From the cell containing the given text, extract its center point as (X, Y) coordinate. 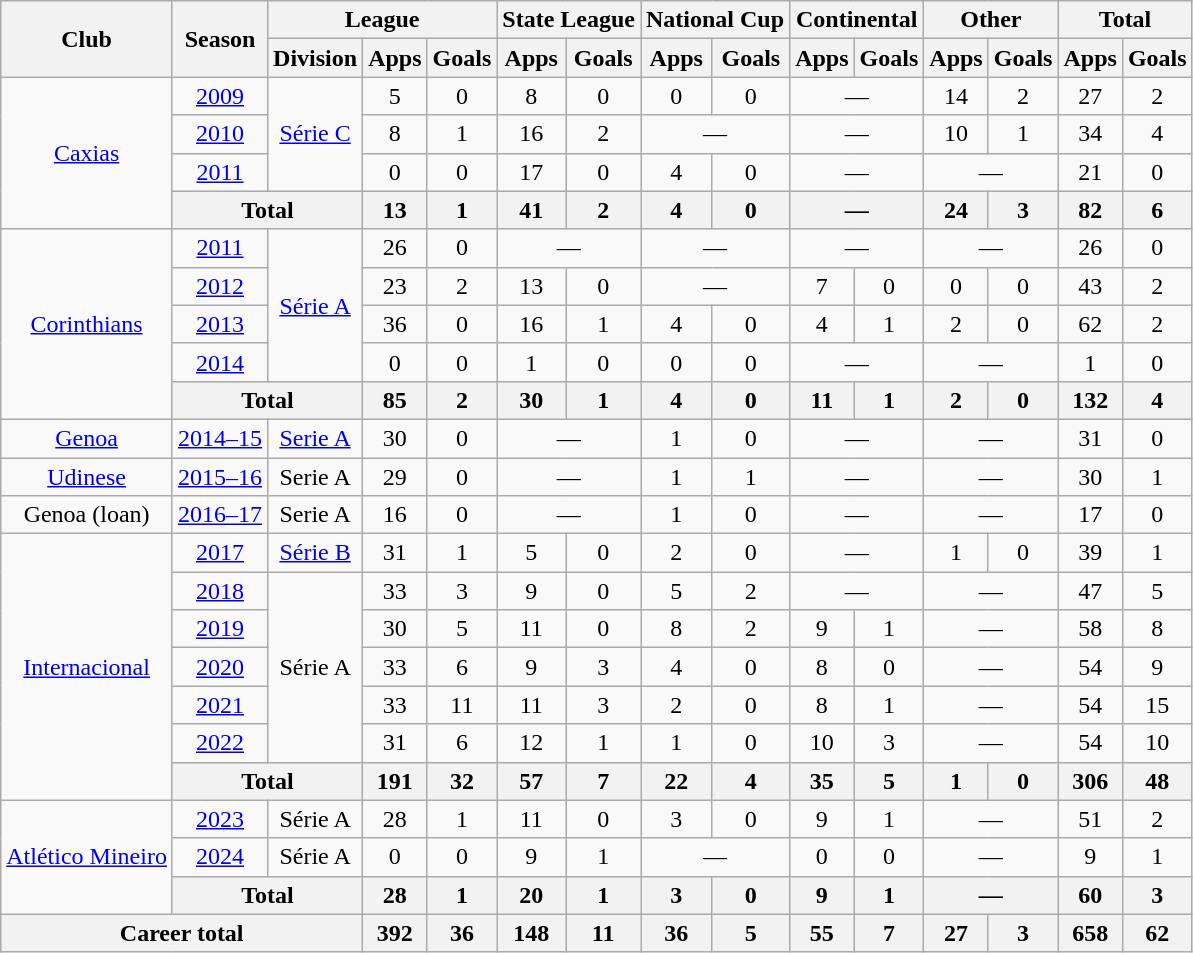
2014 (220, 362)
Corinthians (87, 324)
2024 (220, 857)
Série C (316, 134)
132 (1090, 400)
29 (395, 477)
Genoa (87, 438)
34 (1090, 134)
2021 (220, 705)
23 (395, 286)
85 (395, 400)
392 (395, 933)
148 (532, 933)
43 (1090, 286)
32 (462, 781)
658 (1090, 933)
82 (1090, 210)
Season (220, 39)
Genoa (loan) (87, 515)
55 (822, 933)
2020 (220, 667)
21 (1090, 172)
Division (316, 58)
48 (1157, 781)
Career total (182, 933)
2014–15 (220, 438)
24 (956, 210)
2015–16 (220, 477)
58 (1090, 629)
2010 (220, 134)
57 (532, 781)
2018 (220, 591)
22 (676, 781)
47 (1090, 591)
15 (1157, 705)
National Cup (714, 20)
2013 (220, 324)
2022 (220, 743)
51 (1090, 819)
Udinese (87, 477)
Club (87, 39)
Internacional (87, 667)
State League (569, 20)
191 (395, 781)
39 (1090, 553)
Other (991, 20)
60 (1090, 895)
306 (1090, 781)
14 (956, 96)
2023 (220, 819)
2016–17 (220, 515)
20 (532, 895)
Continental (857, 20)
2017 (220, 553)
2009 (220, 96)
Atlético Mineiro (87, 857)
League (382, 20)
2012 (220, 286)
35 (822, 781)
41 (532, 210)
12 (532, 743)
2019 (220, 629)
Série B (316, 553)
Caxias (87, 153)
